Scan for the cell matching the given text and deliver its (x, y) coordinate at center. 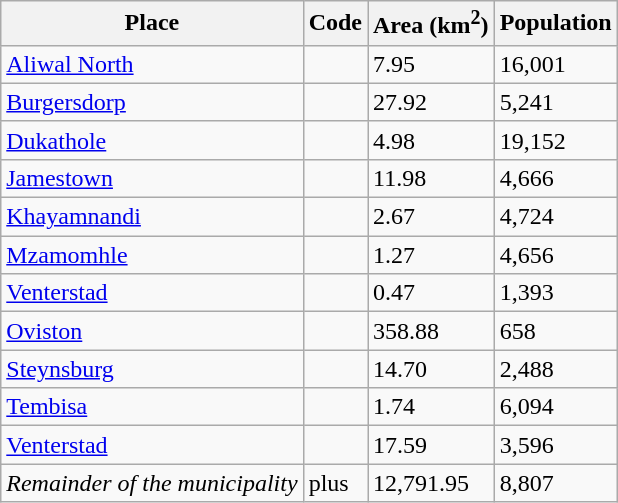
2.67 (432, 217)
Tembisa (152, 407)
19,152 (556, 140)
Oviston (152, 331)
Mzamomhle (152, 255)
658 (556, 331)
4,666 (556, 178)
1.27 (432, 255)
4.98 (432, 140)
Remainder of the municipality (152, 483)
Aliwal North (152, 64)
8,807 (556, 483)
16,001 (556, 64)
27.92 (432, 102)
1,393 (556, 293)
0.47 (432, 293)
Code (335, 24)
Steynsburg (152, 369)
14.70 (432, 369)
6,094 (556, 407)
5,241 (556, 102)
3,596 (556, 445)
Population (556, 24)
plus (335, 483)
Jamestown (152, 178)
4,656 (556, 255)
Dukathole (152, 140)
11.98 (432, 178)
12,791.95 (432, 483)
17.59 (432, 445)
2,488 (556, 369)
Place (152, 24)
1.74 (432, 407)
Burgersdorp (152, 102)
4,724 (556, 217)
Area (km2) (432, 24)
358.88 (432, 331)
7.95 (432, 64)
Khayamnandi (152, 217)
